Determine the (X, Y) coordinate at the center of the cell enclosing the given text.  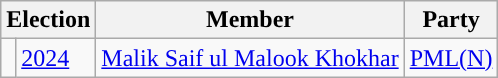
2024 (56, 58)
Party (451, 20)
Member (250, 20)
PML(N) (451, 58)
Election (48, 20)
Malik Saif ul Malook Khokhar (250, 58)
